Pinpoint the cell where the given text exists, returning its [X, Y] midpoint coordinate. 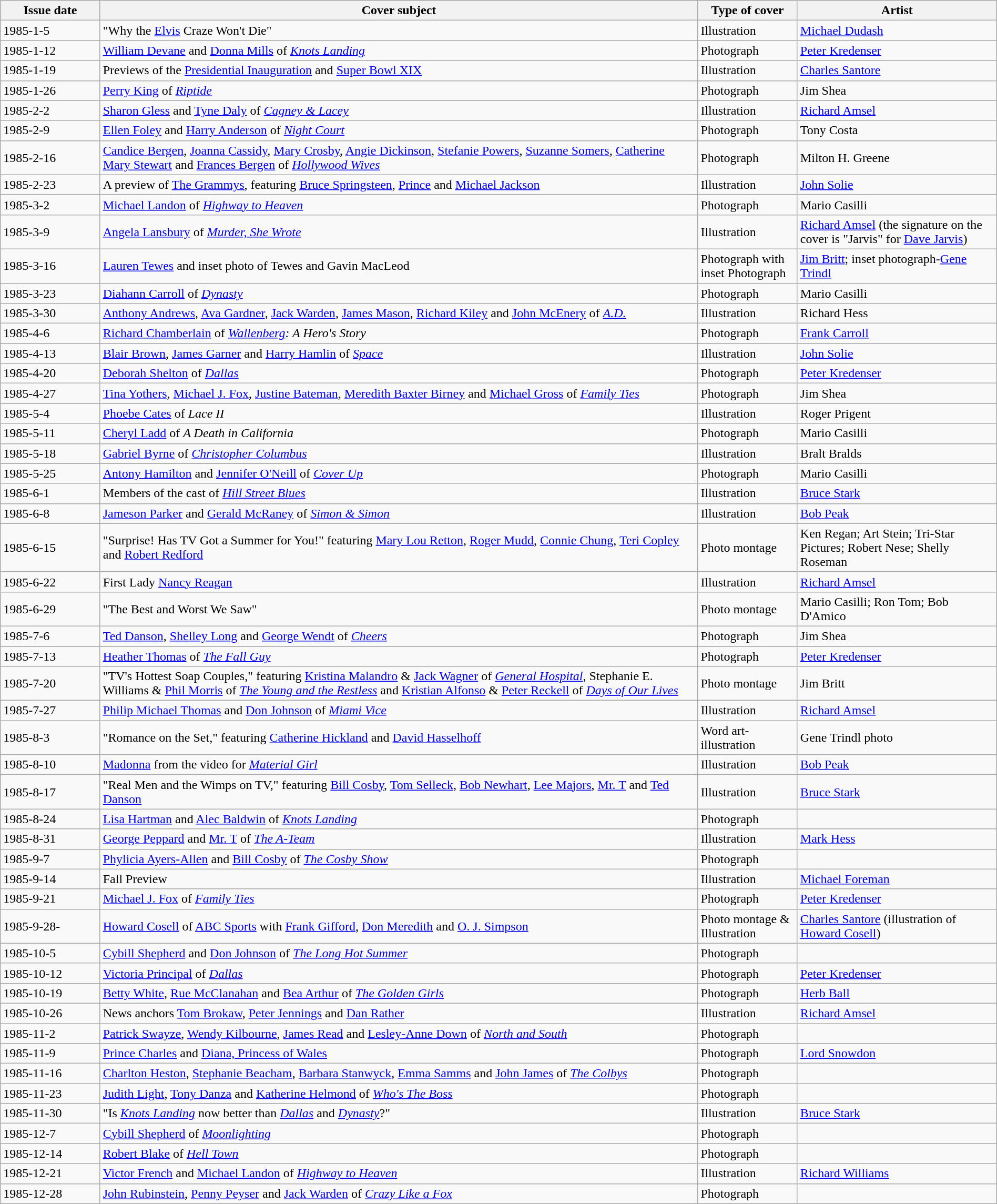
Milton H. Greene [897, 158]
1985-7-20 [50, 684]
1985-5-18 [50, 453]
Lord Snowdon [897, 1054]
1985-12-7 [50, 1134]
1985-1-19 [50, 70]
1985-3-2 [50, 205]
A preview of The Grammys, featuring Bruce Springsteen, Prince and Michael Jackson [399, 185]
Jameson Parker and Gerald McRaney of Simon & Simon [399, 513]
1985-8-17 [50, 792]
Robert Blake of Hell Town [399, 1154]
Angela Lansbury of Murder, She Wrote [399, 231]
1985-11-30 [50, 1114]
John Rubinstein, Penny Peyser and Jack Warden of Crazy Like a Fox [399, 1193]
1985-4-6 [50, 333]
"Surprise! Has TV Got a Summer for You!" featuring Mary Lou Retton, Roger Mudd, Connie Chung, Teri Copley and Robert Redford [399, 548]
Ellen Foley and Harry Anderson of Night Court [399, 130]
1985-4-20 [50, 373]
1985-1-26 [50, 90]
1985-3-23 [50, 293]
1985-2-23 [50, 185]
Michael Foreman [897, 879]
1985-8-10 [50, 765]
Gabriel Byrne of Christopher Columbus [399, 453]
1985-12-14 [50, 1154]
Mario Casilli; Ron Tom; Bob D'Amico [897, 609]
1985-8-31 [50, 839]
Tina Yothers, Michael J. Fox, Justine Bateman, Meredith Baxter Birney and Michael Gross of Family Ties [399, 393]
1985-3-30 [50, 313]
Anthony Andrews, Ava Gardner, Jack Warden, James Mason, Richard Kiley and John McEnery of A.D. [399, 313]
Blair Brown, James Garner and Harry Hamlin of Space [399, 353]
1985-6-15 [50, 548]
Howard Cosell of ABC Sports with Frank Gifford, Don Meredith and O. J. Simpson [399, 926]
Word art-illustration [748, 737]
1985-11-2 [50, 1034]
Richard Hess [897, 313]
1985-9-14 [50, 879]
1985-10-26 [50, 1013]
1985-2-9 [50, 130]
1985-3-9 [50, 231]
1985-4-27 [50, 393]
Cybill Shepherd of Moonlighting [399, 1134]
Roger Prigent [897, 413]
1985-6-22 [50, 582]
Gene Trindl photo [897, 737]
1985-11-9 [50, 1054]
1985-5-11 [50, 433]
1985-7-6 [50, 636]
Fall Preview [399, 879]
Lauren Tewes and inset photo of Tewes and Gavin MacLeod [399, 266]
Photo montage & Illustration [748, 926]
"Romance on the Set," featuring Catherine Hickland and David Hasselhoff [399, 737]
1985-12-21 [50, 1173]
Herb Ball [897, 993]
Artist [897, 11]
Cheryl Ladd of A Death in California [399, 433]
"Why the Elvis Craze Won't Die" [399, 31]
"The Best and Worst We Saw" [399, 609]
Mark Hess [897, 839]
Photograph with inset Photograph [748, 266]
Ted Danson, Shelley Long and George Wendt of Cheers [399, 636]
1985-6-1 [50, 493]
"Real Men and the Wimps on TV," featuring Bill Cosby, Tom Selleck, Bob Newhart, Lee Majors, Mr. T and Ted Danson [399, 792]
Prince Charles and Diana, Princess of Wales [399, 1054]
1985-9-28- [50, 926]
Charles Santore [897, 70]
Diahann Carroll of Dynasty [399, 293]
Victor French and Michael Landon of Highway to Heaven [399, 1173]
1985-6-8 [50, 513]
1985-1-5 [50, 31]
1985-2-16 [50, 158]
1985-10-5 [50, 953]
Charles Santore (illustration of Howard Cosell) [897, 926]
Phylicia Ayers-Allen and Bill Cosby of The Cosby Show [399, 859]
Antony Hamilton and Jennifer O'Neill of Cover Up [399, 473]
1985-1-12 [50, 50]
Issue date [50, 11]
Jim Britt [897, 684]
1985-7-13 [50, 656]
1985-7-27 [50, 711]
1985-8-24 [50, 819]
Jim Britt; inset photograph-Gene Trindl [897, 266]
Cover subject [399, 11]
Michael Dudash [897, 31]
Madonna from the video for Material Girl [399, 765]
Michael Landon of Highway to Heaven [399, 205]
1985-11-23 [50, 1094]
1985-4-13 [50, 353]
Frank Carroll [897, 333]
William Devane and Donna Mills of Knots Landing [399, 50]
1985-5-25 [50, 473]
Tony Costa [897, 130]
Charlton Heston, Stephanie Beacham, Barbara Stanwyck, Emma Samms and John James of The Colbys [399, 1074]
Deborah Shelton of Dallas [399, 373]
Judith Light, Tony Danza and Katherine Helmond of Who's The Boss [399, 1094]
Victoria Principal of Dallas [399, 973]
1985-12-28 [50, 1193]
Lisa Hartman and Alec Baldwin of Knots Landing [399, 819]
Richard Amsel (the signature on the cover is "Jarvis" for Dave Jarvis) [897, 231]
1985-10-12 [50, 973]
Ken Regan; Art Stein; Tri-Star Pictures; Robert Nese; Shelly Roseman [897, 548]
Previews of the Presidential Inauguration and Super Bowl XIX [399, 70]
1985-9-21 [50, 899]
1985-11-16 [50, 1074]
News anchors Tom Brokaw, Peter Jennings and Dan Rather [399, 1013]
First Lady Nancy Reagan [399, 582]
Members of the cast of Hill Street Blues [399, 493]
1985-8-3 [50, 737]
George Peppard and Mr. T of The A-Team [399, 839]
1985-10-19 [50, 993]
1985-6-29 [50, 609]
1985-3-16 [50, 266]
"Is Knots Landing now better than Dallas and Dynasty?" [399, 1114]
Type of cover [748, 11]
1985-2-2 [50, 110]
Bralt Bralds [897, 453]
Betty White, Rue McClanahan and Bea Arthur of The Golden Girls [399, 993]
1985-5-4 [50, 413]
Richard Chamberlain of Wallenberg: A Hero's Story [399, 333]
Heather Thomas of The Fall Guy [399, 656]
Patrick Swayze, Wendy Kilbourne, James Read and Lesley-Anne Down of North and South [399, 1034]
Phoebe Cates of Lace II [399, 413]
Richard Williams [897, 1173]
Sharon Gless and Tyne Daly of Cagney & Lacey [399, 110]
Philip Michael Thomas and Don Johnson of Miami Vice [399, 711]
Michael J. Fox of Family Ties [399, 899]
1985-9-7 [50, 859]
Cybill Shepherd and Don Johnson of The Long Hot Summer [399, 953]
Perry King of Riptide [399, 90]
